Provide the (x, y) coordinate of the cell's center where the given text is located.  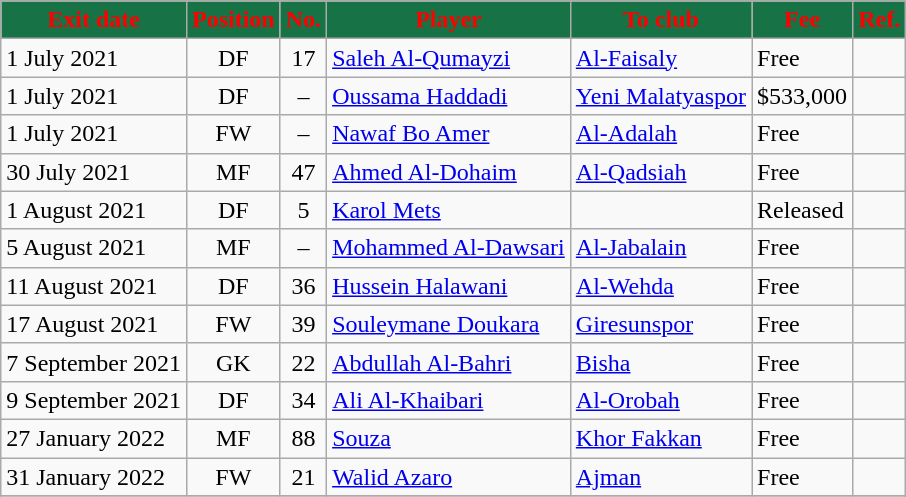
Souleymane Doukara (449, 324)
Al-Adalah (660, 134)
5 August 2021 (94, 248)
30 July 2021 (94, 172)
Exit date (94, 20)
Souza (449, 438)
GK (233, 362)
Mohammed Al-Dawsari (449, 248)
Position (233, 20)
Karol Mets (449, 210)
88 (303, 438)
Saleh Al-Qumayzi (449, 58)
Al-Jabalain (660, 248)
9 September 2021 (94, 400)
17 (303, 58)
11 August 2021 (94, 286)
21 (303, 477)
Yeni Malatyaspor (660, 96)
Al-Wehda (660, 286)
5 (303, 210)
Al-Qadsiah (660, 172)
$533,000 (802, 96)
Bisha (660, 362)
22 (303, 362)
47 (303, 172)
Abdullah Al-Bahri (449, 362)
Nawaf Bo Amer (449, 134)
7 September 2021 (94, 362)
Fee (802, 20)
36 (303, 286)
17 August 2021 (94, 324)
Released (802, 210)
27 January 2022 (94, 438)
No. (303, 20)
1 August 2021 (94, 210)
Walid Azaro (449, 477)
Oussama Haddadi (449, 96)
34 (303, 400)
39 (303, 324)
Al-Faisaly (660, 58)
Player (449, 20)
Ahmed Al-Dohaim (449, 172)
Khor Fakkan (660, 438)
To club (660, 20)
Giresunspor (660, 324)
Ref. (880, 20)
Ajman (660, 477)
Ali Al-Khaibari (449, 400)
Hussein Halawani (449, 286)
31 January 2022 (94, 477)
Al-Orobah (660, 400)
